Locate the cell with the specified text and output its (x, y) center coordinate. 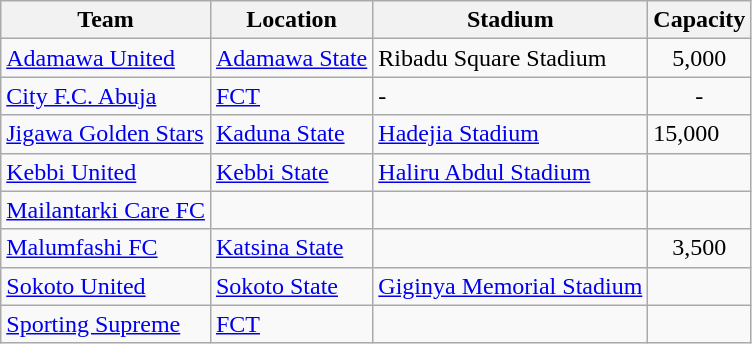
Kaduna State (291, 134)
Kebbi United (106, 172)
Capacity (700, 20)
Katsina State (291, 248)
Hadejia Stadium (510, 134)
Location (291, 20)
Malumfashi FC (106, 248)
Sokoto United (106, 286)
City F.C. Abuja (106, 96)
Adamawa United (106, 58)
Haliru Abdul Stadium (510, 172)
Mailantarki Care FC (106, 210)
15,000 (700, 134)
Giginya Memorial Stadium (510, 286)
Team (106, 20)
Sokoto State (291, 286)
3,500 (700, 248)
Kebbi State (291, 172)
Sporting Supreme (106, 324)
Adamawa State (291, 58)
Stadium (510, 20)
5,000 (700, 58)
Jigawa Golden Stars (106, 134)
Ribadu Square Stadium (510, 58)
